Find where the given text appears and provide that cell's center as (X, Y) coordinate. 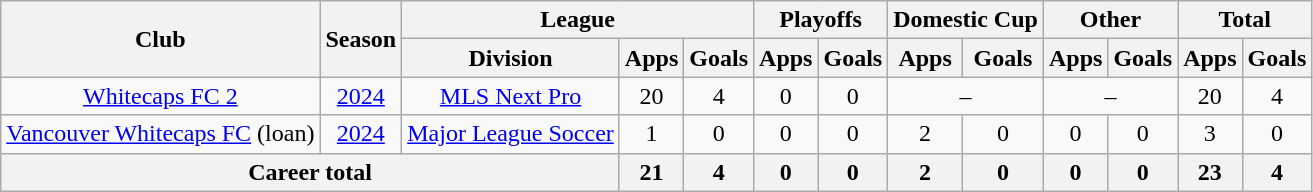
League (578, 20)
23 (1210, 172)
Domestic Cup (966, 20)
21 (651, 172)
3 (1210, 134)
Club (160, 39)
Vancouver Whitecaps FC (loan) (160, 134)
Playoffs (821, 20)
Major League Soccer (511, 134)
Season (361, 39)
Whitecaps FC 2 (160, 96)
1 (651, 134)
Career total (310, 172)
Total (1245, 20)
MLS Next Pro (511, 96)
Division (511, 58)
Other (1110, 20)
